For the text-containing cell, return its midpoint in [X, Y] coordinate format. 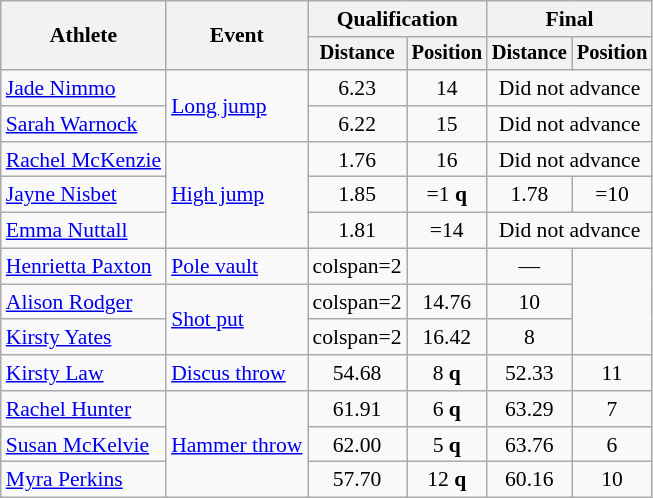
— [530, 267]
Rachel McKenzie [84, 160]
5 q [447, 445]
63.76 [530, 445]
Sarah Warnock [84, 124]
High jump [236, 196]
52.33 [530, 373]
=14 [447, 231]
Shot put [236, 320]
8 q [447, 373]
1.81 [358, 231]
11 [612, 373]
8 [530, 338]
6.23 [358, 88]
6 q [447, 409]
1.78 [530, 195]
Final [570, 19]
Event [236, 36]
61.91 [358, 409]
6.22 [358, 124]
Emma Nuttall [84, 231]
Susan McKelvie [84, 445]
7 [612, 409]
Kirsty Law [84, 373]
1.85 [358, 195]
Kirsty Yates [84, 338]
1.76 [358, 160]
63.29 [530, 409]
14.76 [447, 302]
16 [447, 160]
Qualification [398, 19]
Pole vault [236, 267]
Hammer throw [236, 444]
62.00 [358, 445]
Jade Nimmo [84, 88]
Rachel Hunter [84, 409]
16.42 [447, 338]
54.68 [358, 373]
=1 q [447, 195]
Alison Rodger [84, 302]
Myra Perkins [84, 480]
Athlete [84, 36]
Henrietta Paxton [84, 267]
Long jump [236, 106]
60.16 [530, 480]
14 [447, 88]
57.70 [358, 480]
Jayne Nisbet [84, 195]
15 [447, 124]
Discus throw [236, 373]
12 q [447, 480]
6 [612, 445]
=10 [612, 195]
